Scan for the cell matching the given text and deliver its (X, Y) coordinate at center. 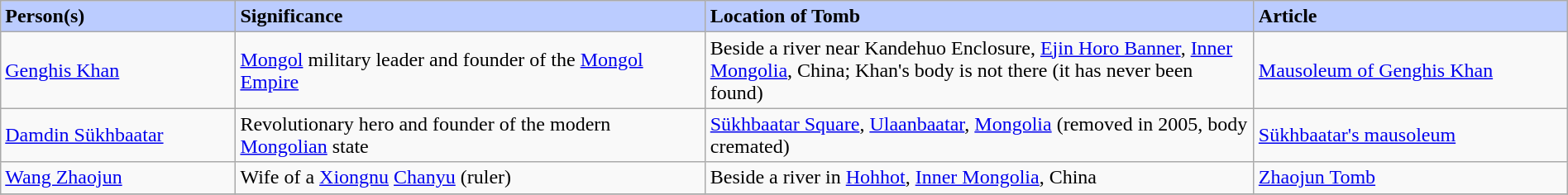
Zhaojun Tomb (1411, 178)
Mongol military leader and founder of the Mongol Empire (471, 70)
Article (1411, 17)
Location of Tomb (979, 17)
Wang Zhaojun (118, 178)
Sükhbaatar's mausoleum (1411, 136)
Significance (471, 17)
Beside a river near Kandehuo Enclosure, Ejin Horo Banner, Inner Mongolia, China; Khan's body is not there (it has never been found) (979, 70)
Beside a river in Hohhot, Inner Mongolia, China (979, 178)
Wife of a Xiongnu Chanyu (ruler) (471, 178)
Revolutionary hero and founder of the modern Mongolian state (471, 136)
Sükhbaatar Square, Ulaanbaatar, Mongolia (removed in 2005, body cremated) (979, 136)
Mausoleum of Genghis Khan (1411, 70)
Person(s) (118, 17)
Damdin Sükhbaatar (118, 136)
Genghis Khan (118, 70)
